Identify which cell holds the provided text, then report its (X, Y) central coordinate. 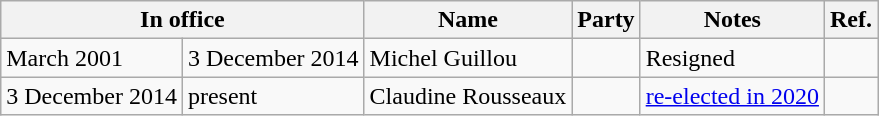
In office (182, 20)
March 2001 (92, 58)
re-elected in 2020 (732, 96)
Resigned (732, 58)
present (273, 96)
Name (468, 20)
Michel Guillou (468, 58)
Notes (732, 20)
Claudine Rousseaux (468, 96)
Ref. (850, 20)
Party (606, 20)
